Extract the [X, Y] coordinate from the center of the cell holding the provided text.  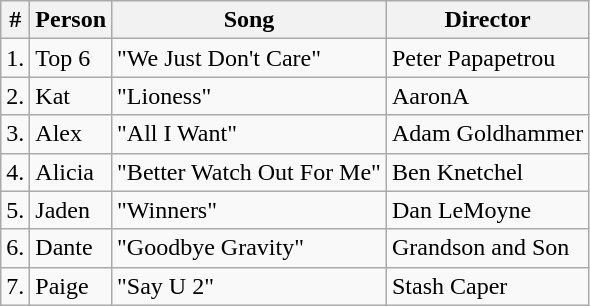
Adam Goldhammer [487, 134]
Alex [71, 134]
Jaden [71, 210]
AaronA [487, 96]
Song [250, 20]
Dan LeMoyne [487, 210]
6. [16, 248]
# [16, 20]
"Say U 2" [250, 286]
4. [16, 172]
Paige [71, 286]
Stash Caper [487, 286]
"Lioness" [250, 96]
Peter Papapetrou [487, 58]
2. [16, 96]
Alicia [71, 172]
"Goodbye Gravity" [250, 248]
5. [16, 210]
Dante [71, 248]
Grandson and Son [487, 248]
"We Just Don't Care" [250, 58]
Top 6 [71, 58]
"All I Want" [250, 134]
Director [487, 20]
3. [16, 134]
Ben Knetchel [487, 172]
"Better Watch Out For Me" [250, 172]
"Winners" [250, 210]
Person [71, 20]
1. [16, 58]
Kat [71, 96]
7. [16, 286]
